Pinpoint the cell where the given text exists, returning its [X, Y] midpoint coordinate. 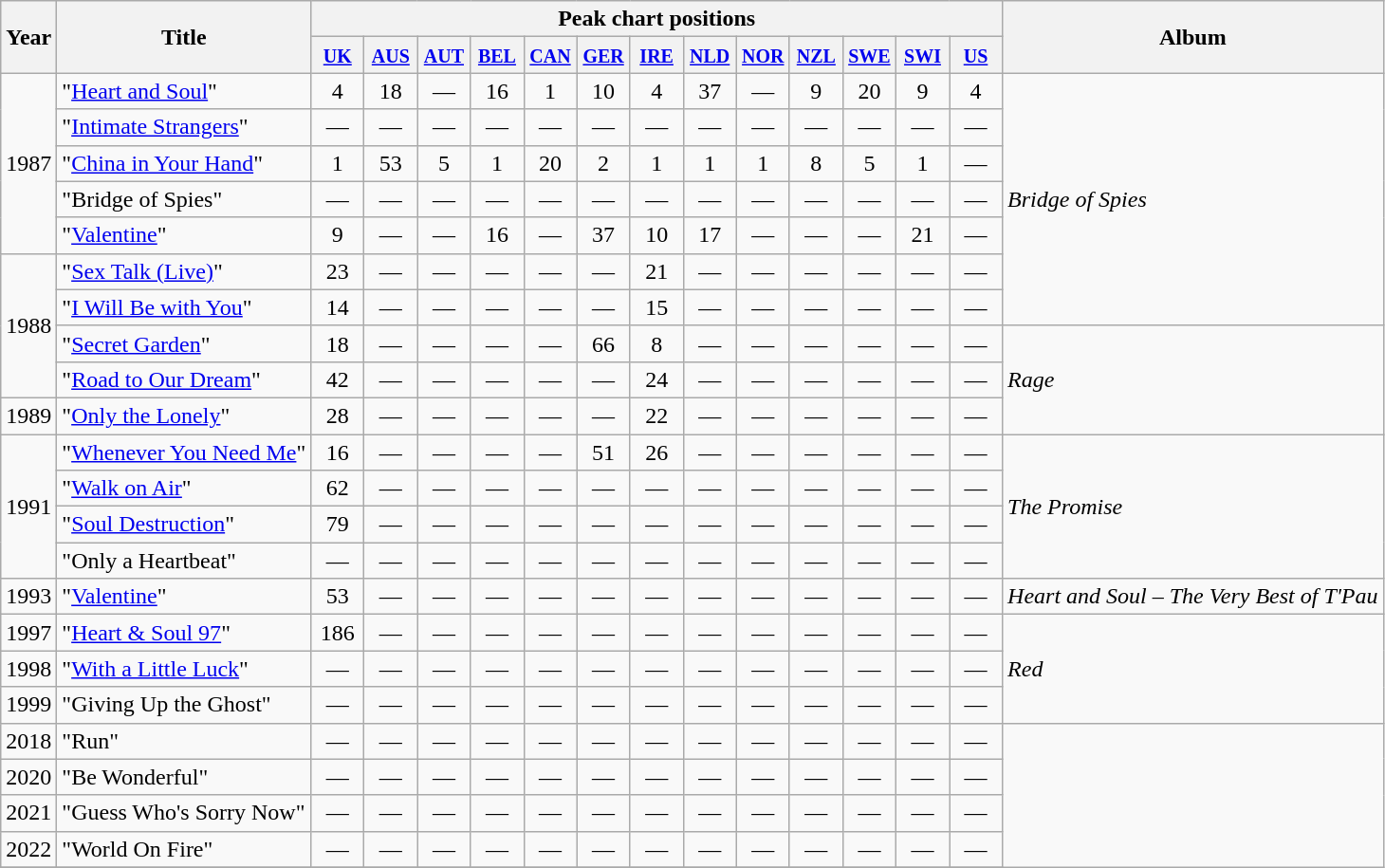
"Intimate Strangers" [184, 127]
NZL [816, 55]
"Whenever You Need Me" [184, 452]
14 [338, 307]
"China in Your Hand" [184, 163]
1989 [28, 416]
"I Will Be with You" [184, 307]
"Walk on Air" [184, 489]
Album [1193, 37]
"Heart & Soul 97" [184, 633]
2020 [28, 777]
"Road to Our Dream" [184, 379]
1997 [28, 633]
Year [28, 37]
24 [656, 379]
1999 [28, 705]
SWI [922, 55]
2 [603, 163]
NOR [763, 55]
42 [338, 379]
BEL [497, 55]
AUT [444, 55]
1991 [28, 507]
51 [603, 452]
"World On Fire" [184, 849]
28 [338, 416]
SWE [869, 55]
22 [656, 416]
1988 [28, 325]
US [975, 55]
GER [603, 55]
1987 [28, 163]
2022 [28, 849]
Peak chart positions [656, 19]
1998 [28, 669]
"Soul Destruction" [184, 525]
UK [338, 55]
15 [656, 307]
2018 [28, 741]
IRE [656, 55]
"Only a Heartbeat" [184, 561]
NLD [710, 55]
66 [603, 343]
"Run" [184, 741]
26 [656, 452]
17 [710, 235]
"Be Wonderful" [184, 777]
"Sex Talk (Live)" [184, 271]
2021 [28, 813]
Heart and Soul – The Very Best of T'Pau [1193, 597]
62 [338, 489]
Bridge of Spies [1193, 199]
79 [338, 525]
186 [338, 633]
Title [184, 37]
"With a Little Luck" [184, 669]
Red [1193, 669]
The Promise [1193, 507]
1993 [28, 597]
AUS [391, 55]
Rage [1193, 379]
"Secret Garden" [184, 343]
"Heart and Soul" [184, 91]
23 [338, 271]
"Bridge of Spies" [184, 199]
"Giving Up the Ghost" [184, 705]
"Only the Lonely" [184, 416]
CAN [550, 55]
"Guess Who's Sorry Now" [184, 813]
